Determine the (X, Y) coordinate at the center of the cell enclosing the given text.  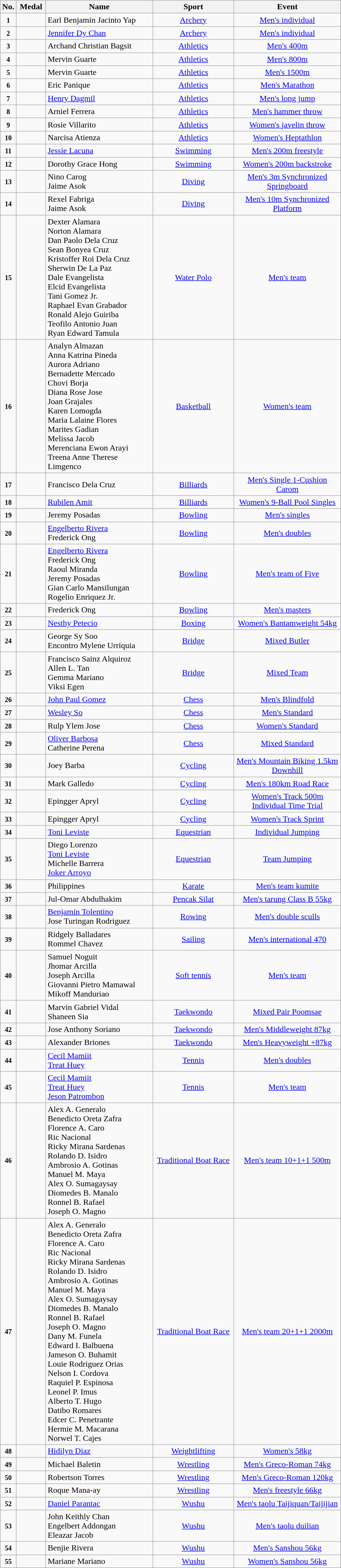
29 (8, 744)
Samuel NoguitJhomar ArcillaJoseph ArcillaGiovanni Pietro MamawalMikoff Manduriao (99, 975)
Men's 180km Road Race (287, 783)
37 (8, 899)
Mark Galledo (99, 783)
39 (8, 939)
Karate (193, 886)
Rubilen Amit (99, 502)
Jessie Lacuna (99, 151)
Wesley So (99, 712)
45 (8, 1087)
20 (8, 533)
23 (8, 623)
Cecil MamiitTreat HueyJeson Patrombon (99, 1087)
Jeremy Posadas (99, 515)
47 (8, 1331)
12 (8, 164)
1 (8, 20)
Men's long jump (287, 98)
16 (8, 406)
32 (8, 801)
53 (8, 1526)
Soft tennis (193, 975)
Benjamin TolentinoJose Turingan Rodriguez (99, 917)
Men's singles (287, 515)
Nesthy Petecio (99, 623)
Mixed Team (287, 672)
7 (8, 98)
Alexander Briones (99, 1042)
10 (8, 137)
Jul-Omar Abdulhakim (99, 899)
Engelberto RiveraFrederick Ong (99, 533)
Men's team 20+1+1 2000m (287, 1331)
Eric Panique (99, 85)
No. (8, 7)
54 (8, 1548)
31 (8, 783)
50 (8, 1477)
Sailing (193, 939)
Medal (31, 7)
Men's Middleweight 87kg (287, 1029)
Henry Dagmil (99, 98)
Water Polo (193, 277)
Jennifer Dy Chan (99, 33)
Dorothy Grace Hong (99, 164)
Pencak Silat (193, 899)
Cecil MamiitTreat Huey (99, 1060)
Arniel Ferrera (99, 111)
Women's 200m backstroke (287, 164)
41 (8, 1012)
Michael Baletin (99, 1464)
Men's 200m freestyle (287, 151)
Francisco Sainz AlquirozAllen L. TanGemma MarianoViksi Egen (99, 672)
3 (8, 46)
19 (8, 515)
Men's team kumite (287, 886)
Hidilyn Diaz (99, 1451)
4 (8, 59)
Mixed Standard (287, 744)
17 (8, 485)
Francisco Dela Cruz (99, 485)
40 (8, 975)
5 (8, 72)
Men's Mountain Biking 1.5km Downhill (287, 766)
Men's tarung Class B 55kg (287, 899)
Men's Heavyweight +87kg (287, 1042)
Basketball (193, 406)
25 (8, 672)
Robertson Torres (99, 1477)
Men's 1500m (287, 72)
Men's Standard (287, 712)
Daniel Parantac (99, 1503)
Women's 9-Ball Pool Singles (287, 502)
9 (8, 124)
49 (8, 1464)
Men's 3m Synchronized Springboard (287, 181)
15 (8, 277)
Mariane Mariano (99, 1561)
Archand Christian Bagsit (99, 46)
Men's taolu duilian (287, 1526)
55 (8, 1561)
Roque Mana-ay (99, 1490)
Jose Anthony Soriano (99, 1029)
Men's Greco-Roman 120kg (287, 1477)
Individual Jumping (287, 832)
George Sy SooEncontro Mylene Urriquia (99, 641)
Men's masters (287, 610)
Diego LorenzoToni LevisteMichelle BarreraJoker Arroyo (99, 859)
Women's team (287, 406)
Men's 10m Synchronized Platform (287, 204)
Benjie Rivera (99, 1548)
John Paul Gomez (99, 699)
2 (8, 33)
Toni Leviste (99, 832)
42 (8, 1029)
Rowing (193, 917)
Men's Sanshou 56kg (287, 1548)
Men's team 10+1+1 500m (287, 1161)
35 (8, 859)
33 (8, 819)
Men's 800m (287, 59)
Men's 400m (287, 46)
34 (8, 832)
Team Jumping (287, 859)
43 (8, 1042)
Men's international 470 (287, 939)
Women's javelin throw (287, 124)
Men's Single 1-Cushion Carom (287, 485)
Men's Marathon (287, 85)
Joey Barba (99, 766)
38 (8, 917)
Boxing (193, 623)
28 (8, 725)
Sport (193, 7)
Women's Track 500m Individual Time Trial (287, 801)
Engelberto RiveraFrederick OngRaoul MirandaJeremy PosadasGian Carlo MansilunganRogelio Enriquez Jr. (99, 574)
Women's Track Sprint (287, 819)
Men's hammer throw (287, 111)
Men's freestyle 66kg (287, 1490)
Ridgely BalladaresRommel Chavez (99, 939)
Men's double sculls (287, 917)
Narcisa Atienza (99, 137)
Rexel FabrigaJaime Asok (99, 204)
48 (8, 1451)
Event (287, 7)
Weightlifting (193, 1451)
Women's 58kg (287, 1451)
24 (8, 641)
Marvin Gabriel VidalShaneen Sia (99, 1012)
13 (8, 181)
Women's Sanshou 56kg (287, 1561)
27 (8, 712)
Men's team of Five (287, 574)
Mixed Pair Poomsae (287, 1012)
Philippines (99, 886)
Rosie Villarito (99, 124)
51 (8, 1490)
30 (8, 766)
Men's taolu Taijiquan/Taijijian (287, 1503)
18 (8, 502)
46 (8, 1161)
Mixed Butler (287, 641)
26 (8, 699)
Frederick Ong (99, 610)
22 (8, 610)
Men's Greco-Roman 74kg (287, 1464)
8 (8, 111)
Women's Standard (287, 725)
Nino CarogJaime Asok (99, 181)
John Keithly ChanEngelbert AddonganEleazar Jacob (99, 1526)
Earl Benjamin Jacinto Yap (99, 20)
Women's Heptathlon (287, 137)
36 (8, 886)
44 (8, 1060)
52 (8, 1503)
Oliver BarbosaCatherine Perena (99, 744)
6 (8, 85)
Rulp Ylem Jose (99, 725)
Men's Blindfold (287, 699)
Name (99, 7)
Women's Bantamweight 54kg (287, 623)
11 (8, 151)
21 (8, 574)
14 (8, 204)
